Search for the cell housing the specified text and yield its (x, y) center coordinate. 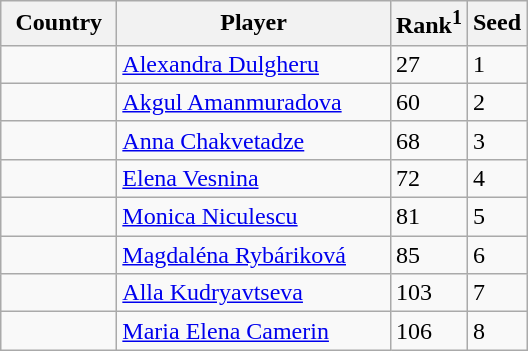
Anna Chakvetadze (254, 140)
27 (428, 64)
1 (496, 64)
103 (428, 293)
85 (428, 255)
Player (254, 24)
Alla Kudryavtseva (254, 293)
Maria Elena Camerin (254, 331)
60 (428, 102)
68 (428, 140)
8 (496, 331)
81 (428, 217)
Monica Niculescu (254, 217)
3 (496, 140)
Alexandra Dulgheru (254, 64)
6 (496, 255)
5 (496, 217)
Akgul Amanmuradova (254, 102)
Magdaléna Rybáriková (254, 255)
72 (428, 178)
Elena Vesnina (254, 178)
Seed (496, 24)
106 (428, 331)
7 (496, 293)
Rank1 (428, 24)
4 (496, 178)
Country (59, 24)
2 (496, 102)
